Identify which cell holds the provided text, then report its [X, Y] central coordinate. 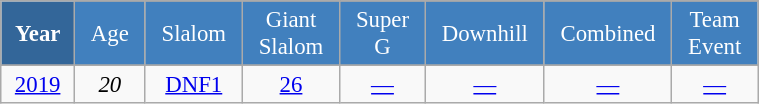
Team Event [715, 34]
2019 [38, 85]
Downhill [484, 34]
20 [110, 85]
26 [290, 85]
Year [38, 34]
Combined [608, 34]
Age [110, 34]
Slalom [194, 34]
Super G [383, 34]
GiantSlalom [290, 34]
DNF1 [194, 85]
